Output the (x, y) coordinate of the center of the cell containing the given text.  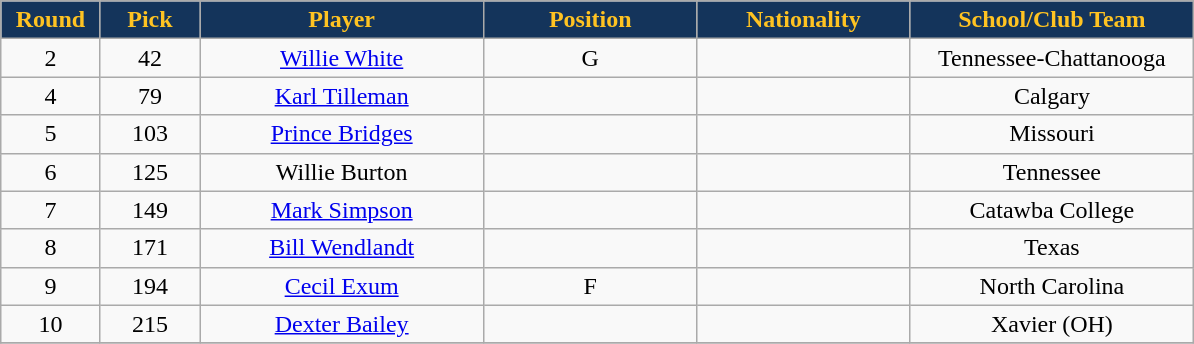
Position (590, 20)
Xavier (OH) (1052, 324)
F (590, 286)
Cecil Exum (342, 286)
G (590, 58)
125 (150, 172)
School/Club Team (1052, 20)
Willie Burton (342, 172)
42 (150, 58)
8 (50, 248)
Tennessee-Chattanooga (1052, 58)
10 (50, 324)
Round (50, 20)
Player (342, 20)
79 (150, 96)
5 (50, 134)
North Carolina (1052, 286)
Pick (150, 20)
215 (150, 324)
9 (50, 286)
4 (50, 96)
Karl Tilleman (342, 96)
2 (50, 58)
Tennessee (1052, 172)
171 (150, 248)
Willie White (342, 58)
194 (150, 286)
Mark Simpson (342, 210)
Catawba College (1052, 210)
Bill Wendlandt (342, 248)
Dexter Bailey (342, 324)
103 (150, 134)
7 (50, 210)
6 (50, 172)
Calgary (1052, 96)
Prince Bridges (342, 134)
Nationality (804, 20)
Texas (1052, 248)
149 (150, 210)
Missouri (1052, 134)
